Provide the [x, y] coordinate of the cell's center where the given text is located.  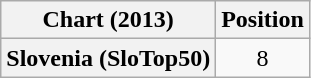
Chart (2013) [108, 20]
Slovenia (SloTop50) [108, 58]
Position [263, 20]
8 [263, 58]
